Provide the (X, Y) coordinate of the cell's center where the given text is located.  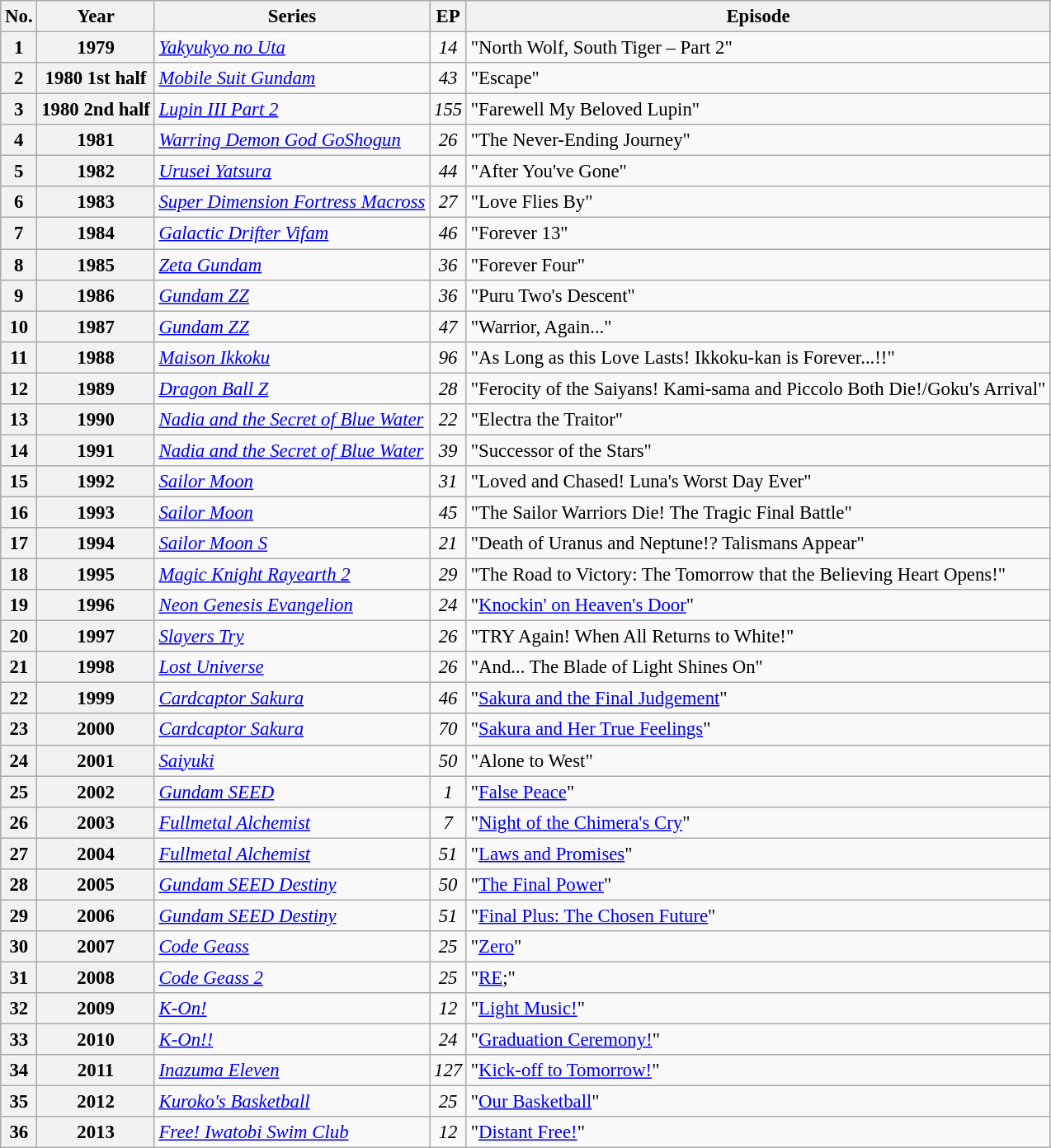
Super Dimension Fortress Macross (292, 202)
Urusei Yatsura (292, 172)
1983 (96, 202)
1993 (96, 512)
Maison Ikkoku (292, 357)
1998 (96, 667)
"Light Music!" (757, 1009)
Neon Genesis Evangelion (292, 605)
"As Long as this Love Lasts! Ikkoku-kan is Forever...!!" (757, 357)
Magic Knight Rayearth 2 (292, 575)
"Sakura and the Final Judgement" (757, 699)
"The Final Power" (757, 885)
2004 (96, 854)
"Ferocity of the Saiyans! Kami-sama and Piccolo Both Die!/Goku's Arrival" (757, 388)
20 (19, 637)
1990 (96, 420)
1986 (96, 295)
2011 (96, 1070)
"Sakura and Her True Feelings" (757, 730)
1997 (96, 637)
17 (19, 543)
127 (449, 1070)
2009 (96, 1009)
Zeta Gundam (292, 265)
Galactic Drifter Vifam (292, 233)
"The Never-Ending Journey" (757, 140)
Dragon Ball Z (292, 388)
2 (19, 78)
34 (19, 1070)
1988 (96, 357)
70 (449, 730)
9 (19, 295)
2010 (96, 1040)
10 (19, 327)
"Forever Four" (757, 265)
2005 (96, 885)
2007 (96, 947)
"Death of Uranus and Neptune!? Talismans Appear" (757, 543)
Episode (757, 16)
23 (19, 730)
Code Geass (292, 947)
15 (19, 482)
6 (19, 202)
30 (19, 947)
1980 1st half (96, 78)
4 (19, 140)
13 (19, 420)
1995 (96, 575)
"Successor of the Stars" (757, 450)
43 (449, 78)
Kuroko's Basketball (292, 1102)
Sailor Moon S (292, 543)
2006 (96, 915)
"The Sailor Warriors Die! The Tragic Final Battle" (757, 512)
1987 (96, 327)
1979 (96, 48)
2008 (96, 977)
1980 2nd half (96, 110)
2013 (96, 1132)
"North Wolf, South Tiger – Part 2" (757, 48)
1991 (96, 450)
2012 (96, 1102)
"Distant Free!" (757, 1132)
33 (19, 1040)
"RE;" (757, 977)
"Electra the Traitor" (757, 420)
EP (449, 16)
1989 (96, 388)
155 (449, 110)
1992 (96, 482)
"Love Flies By" (757, 202)
"Night of the Chimera's Cry" (757, 822)
2000 (96, 730)
3 (19, 110)
"Final Plus: The Chosen Future" (757, 915)
"Loved and Chased! Luna's Worst Day Ever" (757, 482)
Warring Demon God GoShogun (292, 140)
Yakyukyo no Uta (292, 48)
Code Geass 2 (292, 977)
2002 (96, 792)
Saiyuki (292, 760)
"After You've Gone" (757, 172)
Series (292, 16)
"Farewell My Beloved Lupin" (757, 110)
Lupin III Part 2 (292, 110)
1999 (96, 699)
18 (19, 575)
1994 (96, 543)
39 (449, 450)
Mobile Suit Gundam (292, 78)
"Alone to West" (757, 760)
35 (19, 1102)
11 (19, 357)
Year (96, 16)
19 (19, 605)
"Puru Two's Descent" (757, 295)
1981 (96, 140)
"Warrior, Again..." (757, 327)
"Knockin' on Heaven's Door" (757, 605)
16 (19, 512)
K-On!! (292, 1040)
"Our Basketball" (757, 1102)
2003 (96, 822)
"Kick-off to Tomorrow!" (757, 1070)
1982 (96, 172)
Slayers Try (292, 637)
5 (19, 172)
44 (449, 172)
1996 (96, 605)
"TRY Again! When All Returns to White!" (757, 637)
1984 (96, 233)
"The Road to Victory: The Tomorrow that the Believing Heart Opens!" (757, 575)
"Laws and Promises" (757, 854)
8 (19, 265)
"Graduation Ceremony!" (757, 1040)
"Forever 13" (757, 233)
"And... The Blade of Light Shines On" (757, 667)
Lost Universe (292, 667)
"Escape" (757, 78)
47 (449, 327)
45 (449, 512)
32 (19, 1009)
Inazuma Eleven (292, 1070)
1985 (96, 265)
"False Peace" (757, 792)
"Zero" (757, 947)
Gundam SEED (292, 792)
No. (19, 16)
96 (449, 357)
2001 (96, 760)
Free! Iwatobi Swim Club (292, 1132)
K-On! (292, 1009)
